Scan for the cell matching the given text and deliver its [x, y] coordinate at center. 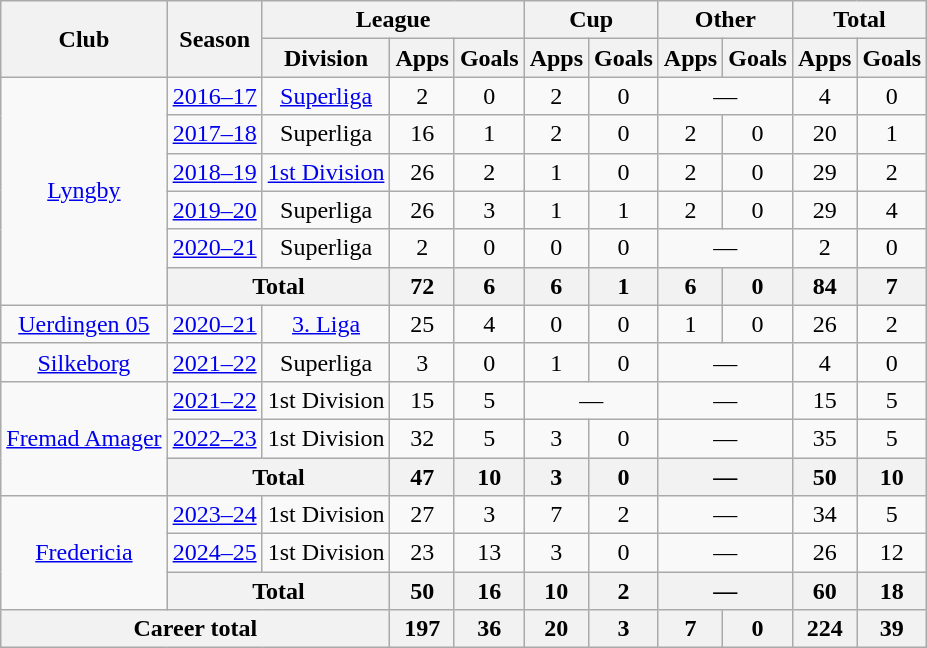
12 [892, 553]
Lyngby [84, 191]
Club [84, 39]
2017–18 [214, 134]
18 [892, 591]
Season [214, 39]
Other [725, 20]
Fredericia [84, 553]
39 [892, 629]
2024–25 [214, 553]
34 [824, 515]
32 [422, 438]
2019–20 [214, 210]
3. Liga [326, 324]
60 [824, 591]
Cup [591, 20]
13 [489, 553]
Fremad Amager [84, 438]
47 [422, 477]
224 [824, 629]
35 [824, 438]
2018–19 [214, 172]
197 [422, 629]
72 [422, 286]
2022–23 [214, 438]
23 [422, 553]
Division [326, 58]
84 [824, 286]
Silkeborg [84, 362]
2016–17 [214, 96]
25 [422, 324]
League [393, 20]
Career total [196, 629]
2023–24 [214, 515]
36 [489, 629]
Uerdingen 05 [84, 324]
27 [422, 515]
